For the text-containing cell, return its midpoint in (x, y) coordinate format. 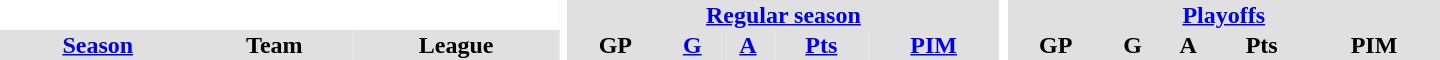
League (456, 45)
Team (274, 45)
Playoffs (1224, 15)
Season (98, 45)
Regular season (783, 15)
